Pinpoint the cell where the given text exists, returning its [x, y] midpoint coordinate. 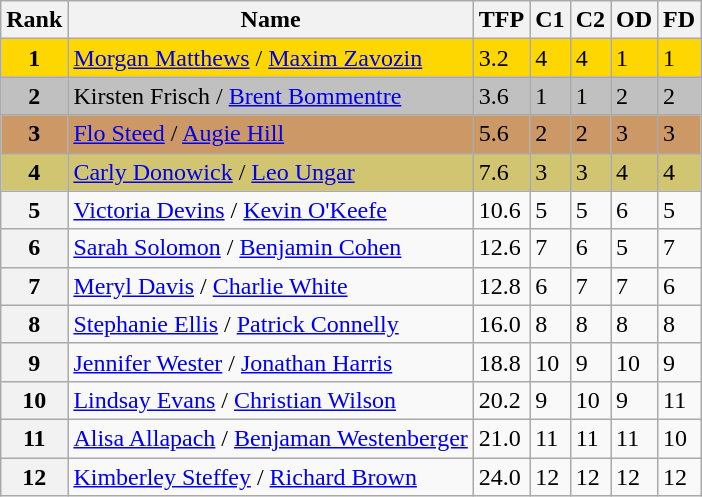
Kimberley Steffey / Richard Brown [270, 477]
Rank [34, 20]
16.0 [501, 324]
3.6 [501, 96]
TFP [501, 20]
5.6 [501, 134]
Meryl Davis / Charlie White [270, 286]
FD [680, 20]
Lindsay Evans / Christian Wilson [270, 400]
OD [634, 20]
C2 [590, 20]
12.8 [501, 286]
7.6 [501, 172]
Jennifer Wester / Jonathan Harris [270, 362]
21.0 [501, 438]
24.0 [501, 477]
Sarah Solomon / Benjamin Cohen [270, 248]
Alisa Allapach / Benjaman Westenberger [270, 438]
10.6 [501, 210]
3.2 [501, 58]
Name [270, 20]
12.6 [501, 248]
Flo Steed / Augie Hill [270, 134]
Stephanie Ellis / Patrick Connelly [270, 324]
Carly Donowick / Leo Ungar [270, 172]
20.2 [501, 400]
Morgan Matthews / Maxim Zavozin [270, 58]
18.8 [501, 362]
Victoria Devins / Kevin O'Keefe [270, 210]
C1 [550, 20]
Kirsten Frisch / Brent Bommentre [270, 96]
